Output the [X, Y] coordinate of the center of the cell containing the given text.  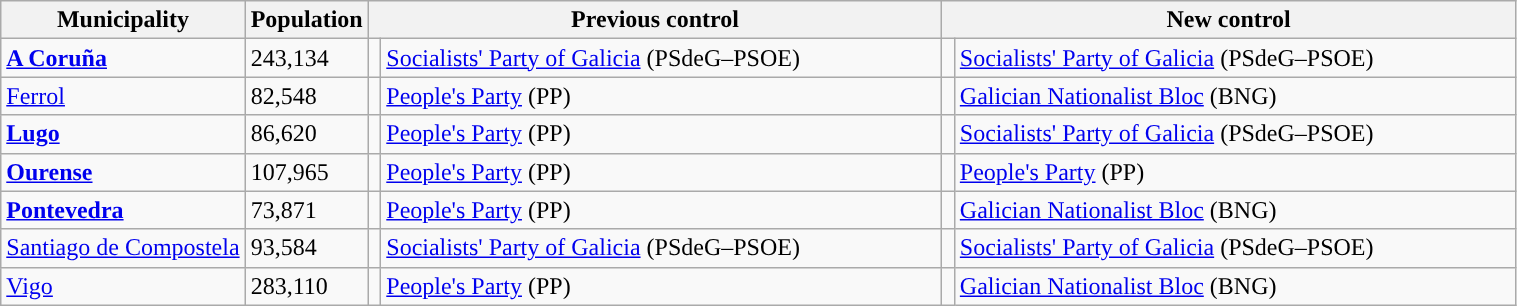
Lugo [123, 134]
Ferrol [123, 96]
86,620 [306, 134]
A Coruña [123, 58]
Santiago de Compostela [123, 248]
243,134 [306, 58]
73,871 [306, 210]
107,965 [306, 172]
Pontevedra [123, 210]
New control [1229, 20]
82,548 [306, 96]
Population [306, 20]
Vigo [123, 286]
Municipality [123, 20]
283,110 [306, 286]
Ourense [123, 172]
Previous control [655, 20]
93,584 [306, 248]
